Pinpoint the cell where the given text exists, returning its (X, Y) midpoint coordinate. 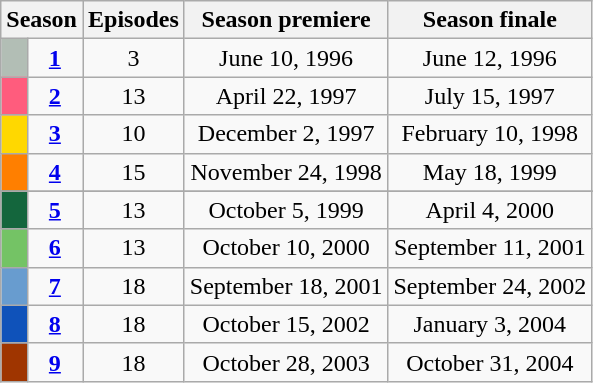
7 (54, 286)
December 2, 1997 (286, 134)
September 24, 2002 (490, 286)
May 18, 1999 (490, 172)
Season (42, 20)
September 18, 2001 (286, 286)
November 24, 1998 (286, 172)
4 (54, 172)
October 28, 2003 (286, 362)
October 10, 2000 (286, 248)
July 15, 1997 (490, 96)
June 12, 1996 (490, 58)
8 (54, 324)
Season premiere (286, 20)
January 3, 2004 (490, 324)
10 (133, 134)
Episodes (133, 20)
October 5, 1999 (286, 210)
September 11, 2001 (490, 248)
15 (133, 172)
5 (54, 210)
October 15, 2002 (286, 324)
February 10, 1998 (490, 134)
2 (54, 96)
October 31, 2004 (490, 362)
April 22, 1997 (286, 96)
6 (54, 248)
April 4, 2000 (490, 210)
1 (54, 58)
9 (54, 362)
Season finale (490, 20)
June 10, 1996 (286, 58)
